Determine the [X, Y] coordinate at the center of the cell enclosing the given text.  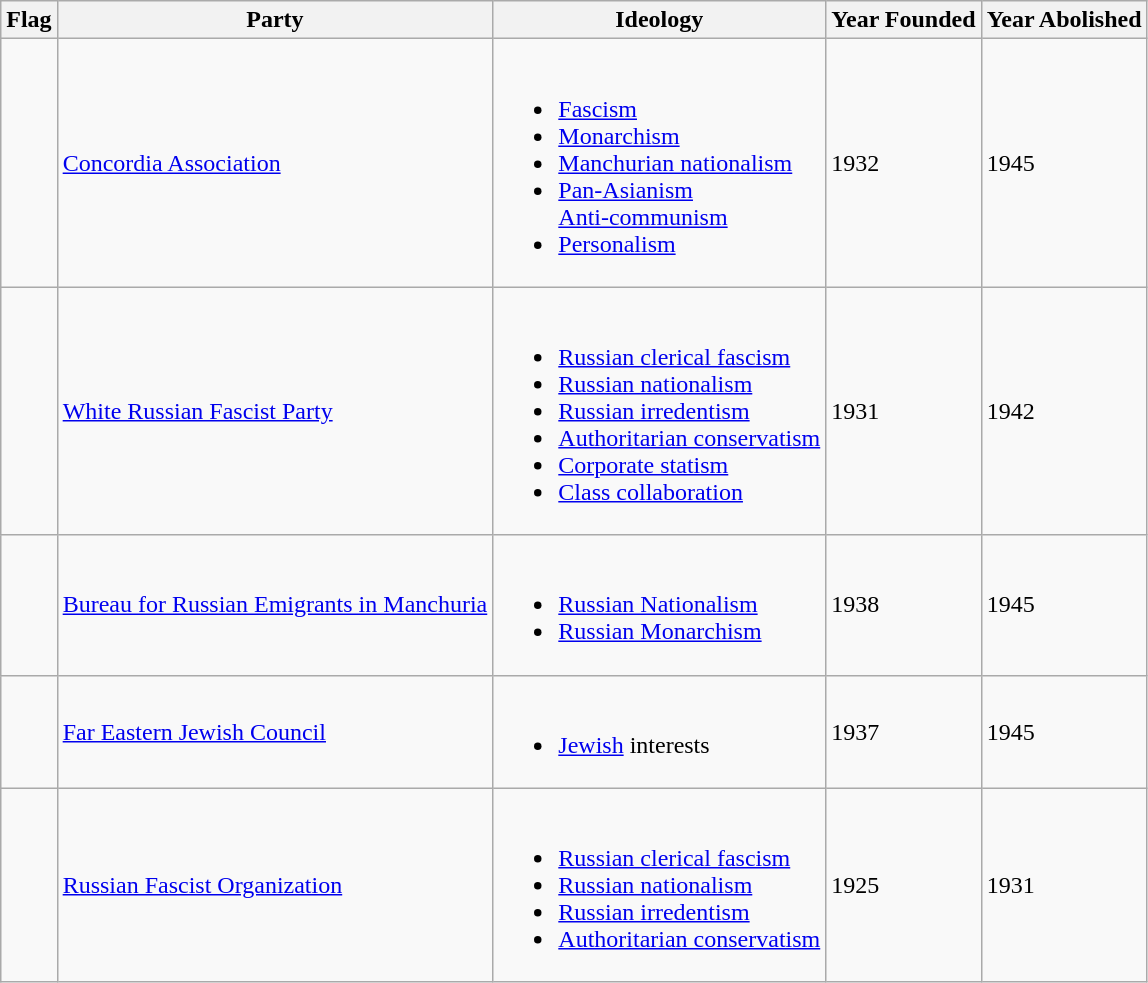
Far Eastern Jewish Council [275, 732]
Year Abolished [1064, 20]
Flag [29, 20]
Russian clerical fascismRussian nationalismRussian irredentismAuthoritarian conservatismCorporate statismClass collaboration [660, 411]
Party [275, 20]
1932 [904, 163]
FascismMonarchismManchurian nationalismPan-AsianismAnti-communismPersonalism [660, 163]
Russian NationalismRussian Monarchism [660, 605]
Year Founded [904, 20]
Bureau for Russian Emigrants in Manchuria [275, 605]
1925 [904, 885]
1942 [1064, 411]
1938 [904, 605]
White Russian Fascist Party [275, 411]
Jewish interests [660, 732]
Ideology [660, 20]
Russian clerical fascismRussian nationalismRussian irredentismAuthoritarian conservatism [660, 885]
1937 [904, 732]
Russian Fascist Organization [275, 885]
Concordia Association [275, 163]
